Find where the given text appears and provide that cell's center as (X, Y) coordinate. 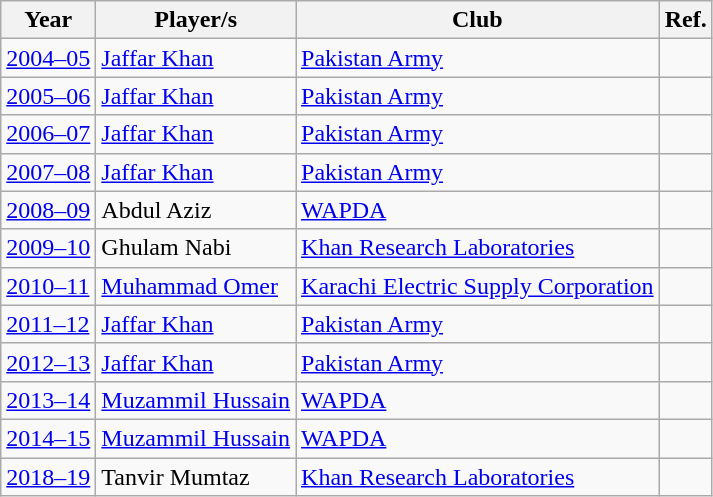
2010–11 (48, 286)
2007–08 (48, 172)
2006–07 (48, 134)
Tanvir Mumtaz (196, 477)
Karachi Electric Supply Corporation (478, 286)
Ghulam Nabi (196, 248)
2008–09 (48, 210)
2013–14 (48, 400)
2014–15 (48, 438)
Player/s (196, 20)
2004–05 (48, 58)
2011–12 (48, 324)
2012–13 (48, 362)
Abdul Aziz (196, 210)
Club (478, 20)
2018–19 (48, 477)
2005–06 (48, 96)
2009–10 (48, 248)
Muhammad Omer (196, 286)
Ref. (686, 20)
Year (48, 20)
